From the cell containing the given text, extract its center point as [x, y] coordinate. 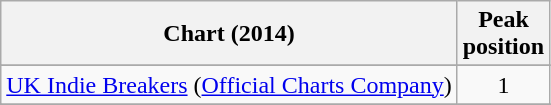
UK Indie Breakers (Official Charts Company) [229, 85]
Chart (2014) [229, 34]
Peakposition [503, 34]
1 [503, 85]
